Return (x, y) of the center of cell containing provided text 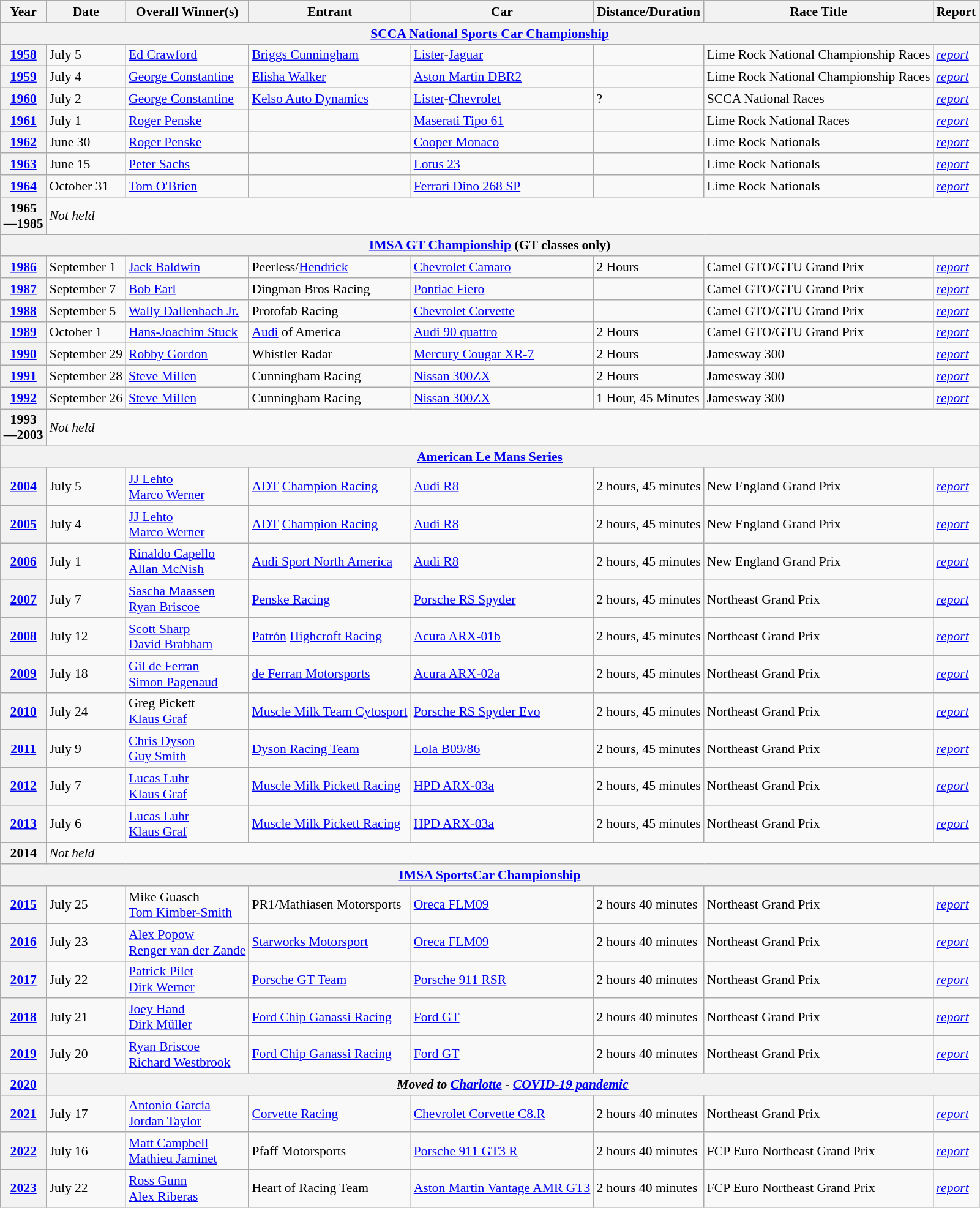
Lotus 23 (502, 165)
2008 (23, 637)
2006 (23, 562)
Muscle Milk Team Cytosport (329, 711)
Bob Earl (187, 289)
2014 (23, 853)
October 1 (86, 332)
2015 (23, 905)
2016 (23, 942)
July 24 (86, 711)
Kelso Auto Dynamics (329, 99)
2010 (23, 711)
July 17 (86, 1113)
Ryan Briscoe Richard Westbrook (187, 1054)
Audi Sport North America (329, 562)
July 20 (86, 1054)
Overall Winner(s) (187, 12)
September 7 (86, 289)
Mike Guasch Tom Kimber-Smith (187, 905)
Wally Dallenbach Jr. (187, 311)
Peerless/Hendrick (329, 268)
Scott Sharp David Brabham (187, 637)
Jack Baldwin (187, 268)
Joey Hand Dirk Müller (187, 1018)
1990 (23, 355)
Audi 90 quattro (502, 332)
July 21 (86, 1018)
July 25 (86, 905)
1960 (23, 99)
SCCA National Races (819, 99)
Lister-Chevrolet (502, 99)
July 6 (86, 824)
Heart of Racing Team (329, 1189)
Acura ARX-02a (502, 673)
July 23 (86, 942)
1965—1985 (23, 216)
Ferrari Dino 268 SP (502, 186)
2007 (23, 599)
Whistler Radar (329, 355)
1991 (23, 377)
September 29 (86, 355)
Chevrolet Corvette C8.R (502, 1113)
Maserati Tipo 61 (502, 121)
July 2 (86, 99)
Porsche RS Spyder (502, 599)
Aston Martin Vantage AMR GT3 (502, 1189)
Pfaff Motorsports (329, 1151)
2004 (23, 487)
Race Title (819, 12)
Gil de Ferran Simon Pagenaud (187, 673)
1959 (23, 77)
Elisha Walker (329, 77)
Cooper Monaco (502, 143)
Date (86, 12)
2020 (23, 1084)
July 12 (86, 637)
Penske Racing (329, 599)
Lister-Jaguar (502, 55)
IMSA SportsCar Championship (490, 876)
Peter Sachs (187, 165)
1987 (23, 289)
Antonio García Jordan Taylor (187, 1113)
1986 (23, 268)
? (648, 99)
1958 (23, 55)
2011 (23, 749)
Patrón Highcroft Racing (329, 637)
2019 (23, 1054)
Sascha Maassen Ryan Briscoe (187, 599)
Car (502, 12)
Dingman Bros Racing (329, 289)
Distance/Duration (648, 12)
Dyson Racing Team (329, 749)
July 9 (86, 749)
Chevrolet Camaro (502, 268)
SCCA National Sports Car Championship (490, 34)
Alex Popow Renger van der Zande (187, 942)
September 5 (86, 311)
Starworks Motorsport (329, 942)
Hans-Joachim Stuck (187, 332)
September 28 (86, 377)
September 1 (86, 268)
Mercury Cougar XR-7 (502, 355)
1992 (23, 398)
Year (23, 12)
October 31 (86, 186)
1963 (23, 165)
Briggs Cunningham (329, 55)
2022 (23, 1151)
1961 (23, 121)
Matt Campbell Mathieu Jaminet (187, 1151)
Porsche 911 GT3 R (502, 1151)
2017 (23, 980)
Corvette Racing (329, 1113)
Chevrolet Corvette (502, 311)
Ed Crawford (187, 55)
Aston Martin DBR2 (502, 77)
Report (956, 12)
Patrick Pilet Dirk Werner (187, 980)
Rinaldo Capello Allan McNish (187, 562)
Protofab Racing (329, 311)
Robby Gordon (187, 355)
2012 (23, 786)
PR1/Mathiasen Motorsports (329, 905)
1988 (23, 311)
1962 (23, 143)
American Le Mans Series (490, 457)
de Ferran Motorsports (329, 673)
June 30 (86, 143)
June 15 (86, 165)
Entrant (329, 12)
2013 (23, 824)
Chris Dyson Guy Smith (187, 749)
1993—2003 (23, 427)
IMSA GT Championship (GT classes only) (490, 246)
Greg Pickett Klaus Graf (187, 711)
July 16 (86, 1151)
Ross Gunn Alex Riberas (187, 1189)
September 26 (86, 398)
Lola B09/86 (502, 749)
2009 (23, 673)
1 Hour, 45 Minutes (648, 398)
2005 (23, 524)
Porsche GT Team (329, 980)
July 18 (86, 673)
Pontiac Fiero (502, 289)
Acura ARX-01b (502, 637)
Lime Rock National Races (819, 121)
2018 (23, 1018)
Tom O'Brien (187, 186)
Moved to Charlotte - COVID-19 pandemic (513, 1084)
2021 (23, 1113)
Audi of America (329, 332)
1964 (23, 186)
1989 (23, 332)
Porsche 911 RSR (502, 980)
Porsche RS Spyder Evo (502, 711)
2023 (23, 1189)
